Output the [X, Y] coordinate of the center of the cell containing the given text.  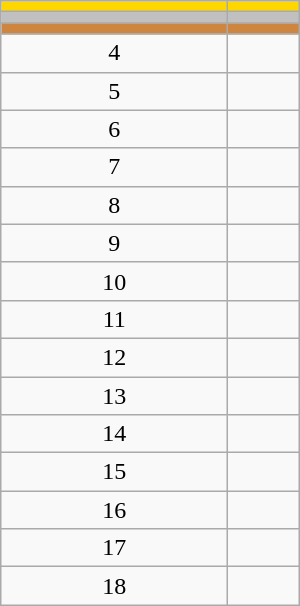
18 [114, 586]
11 [114, 319]
13 [114, 395]
16 [114, 510]
14 [114, 434]
9 [114, 243]
7 [114, 167]
8 [114, 205]
15 [114, 472]
10 [114, 281]
12 [114, 357]
4 [114, 53]
6 [114, 129]
17 [114, 548]
5 [114, 91]
